Find where the given text appears and provide that cell's center as (X, Y) coordinate. 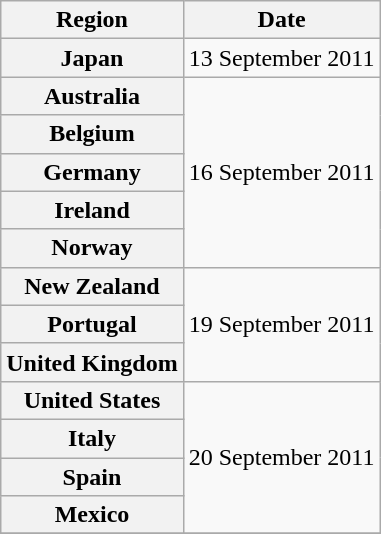
United States (92, 400)
United Kingdom (92, 362)
Belgium (92, 134)
Germany (92, 172)
Japan (92, 58)
Spain (92, 477)
Italy (92, 438)
Ireland (92, 210)
20 September 2011 (282, 457)
Mexico (92, 515)
Region (92, 20)
16 September 2011 (282, 172)
19 September 2011 (282, 324)
Norway (92, 248)
Portugal (92, 324)
Australia (92, 96)
New Zealand (92, 286)
Date (282, 20)
13 September 2011 (282, 58)
